Return [X, Y] of the center of cell containing provided text 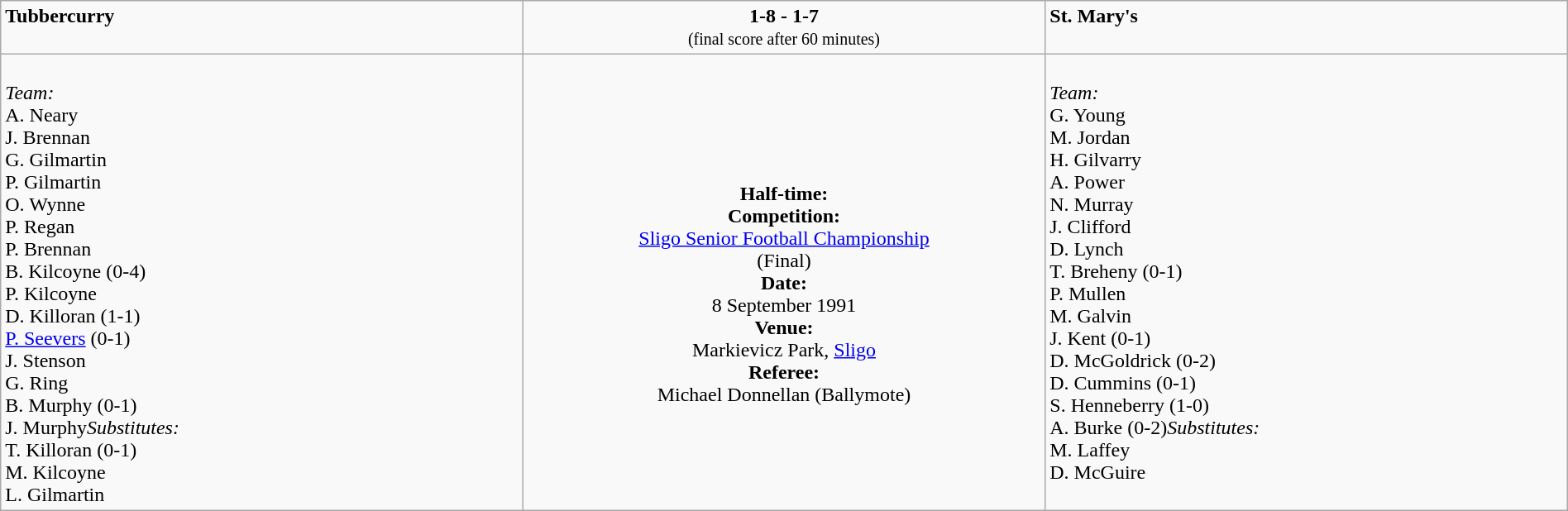
Half-time:Competition:Sligo Senior Football Championship(Final)Date:8 September 1991Venue:Markievicz Park, SligoReferee:Michael Donnellan (Ballymote) [784, 283]
St. Mary's [1307, 28]
Tubbercurry [262, 28]
1-8 - 1-7(final score after 60 minutes) [784, 28]
